Scan for the cell matching the given text and deliver its [X, Y] coordinate at center. 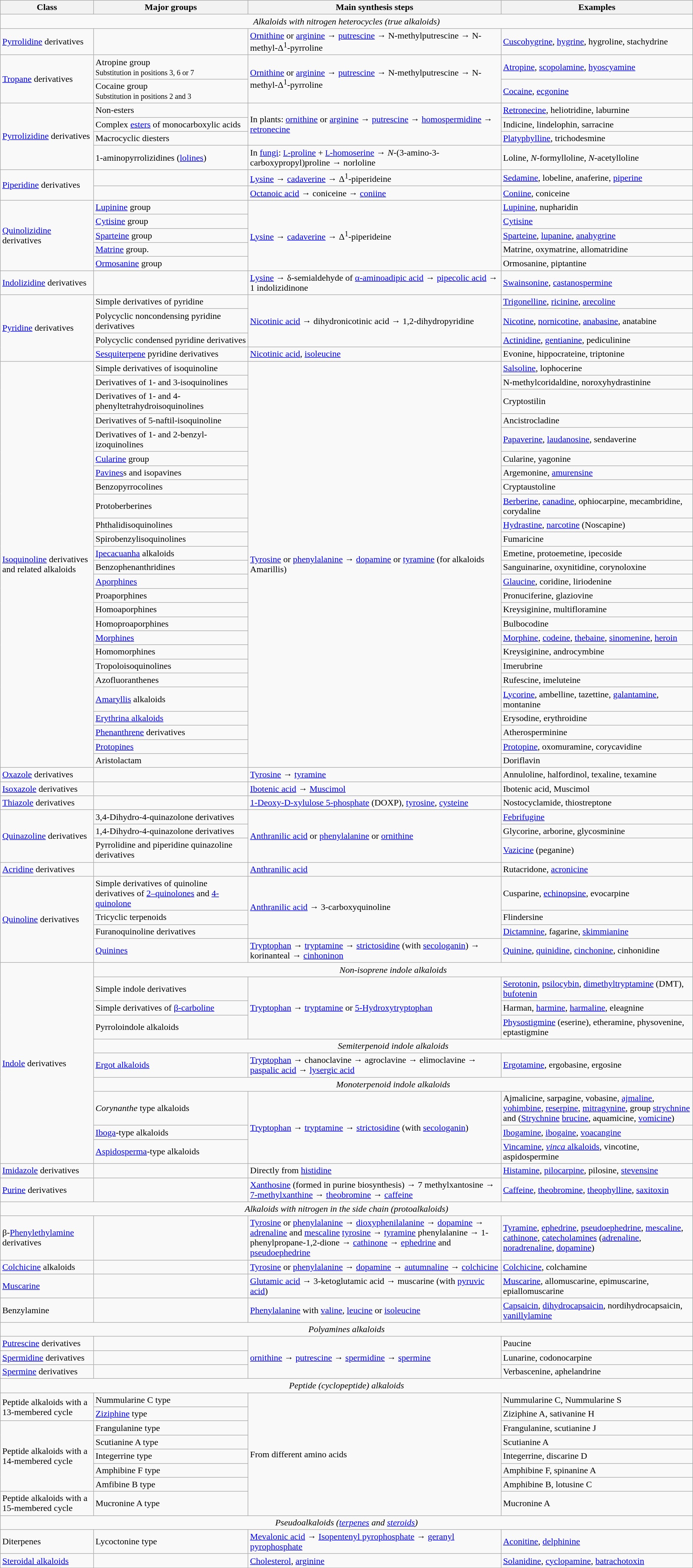
Tyrosine or phenylalanine → dopamine → autumnaline → colchicine [375, 1267]
Acridine derivatives [47, 869]
Imerubrine [597, 666]
Matrine, oxymatrine, allomatridine [597, 250]
Flindersine [597, 917]
Solanidine, cyclopamine, batrachotoxin [597, 1561]
Lunarine, codonocarpine [597, 1358]
Actinidine, gentianine, pediculinine [597, 340]
Amfibine B type [171, 1484]
Derivatives of 5-naftil-isoquinoline [171, 420]
Peptide alkaloids with a 14-membered cycle [47, 1456]
Cusparine, echinopsine, evocarpine [597, 893]
Tropane derivatives [47, 79]
Swainsonine, castanospermine [597, 283]
Colchicine, colchamine [597, 1267]
Tropoloisoquinolines [171, 666]
Diterpenes [47, 1541]
Nicotinic acid, isoleucine [375, 354]
Simple derivatives of isoquinoline [171, 368]
Dictamnine, fagarine, skimmianine [597, 931]
Bulbocodine [597, 624]
Pyrrolidine derivatives [47, 42]
Ergot alkaloids [171, 1065]
Indole derivatives [47, 1063]
Ormosanine, piptantine [597, 264]
Lycorine, ambelline, tazettine, galantamine, montanine [597, 699]
Pronuciferine, glaziovine [597, 595]
Monoterpenoid indole alkaloids [393, 1084]
Vincamine, vinca alkaloids, vincotine, aspidospermine [597, 1152]
Platyphylline, trichodesmine [597, 139]
Trigonelline, ricinine, arecoline [597, 302]
Corynanthe type alkaloids [171, 1108]
Atropine, scopolamine, hyoscyamine [597, 67]
Glutamic acid → 3-ketoglutamic acid → muscarine (with pyruvic acid) [375, 1286]
Polycyclic noncondensing pyridine derivatives [171, 321]
Simple derivatives of pyridine [171, 302]
Histamine, pilocarpine, pilosine, stevensine [597, 1171]
Xanthosine (formed in purine biosynthesis) → 7 methylxantosine → 7-methylxanthine → theobromine → caffeine [375, 1190]
Cytisine group [171, 221]
Frangulanine, scutianine J [597, 1428]
Simple derivatives of β-carboline [171, 1008]
Ziziphine A, sativanine H [597, 1414]
Loline, N-formylloline, N-acetylloline [597, 158]
Iboga-type alkaloids [171, 1132]
Sparteine group [171, 236]
Simple derivatives of quinoline derivatives of 2–quinolones and 4-quinolone [171, 893]
1-Deoxy-D-xylulose 5-phosphate (DOXP), tyrosine, cysteine [375, 803]
Caffeine, theobromine, theophylline, saxitoxin [597, 1190]
Nummularine C, Nummularine S [597, 1400]
Polyamines alkaloids [346, 1329]
Quinoline derivatives [47, 919]
Tryptophan → tryptamine → strictosidine (with secologanin) [375, 1127]
3,4-Dihydro-4-quinazolone derivatives [171, 817]
Examples [597, 7]
Verbascenine, aphelandrine [597, 1372]
Tricyclic terpenoids [171, 917]
Pseudoalkaloids (terpenes and steroids) [346, 1522]
Octanoic acid → coniceine → coniine [375, 193]
Derivatives of 1- and 4-phenyltetrahydroisoquinolines [171, 401]
Tyrosine or phenylalanine → dopamine or tyramine (for alkaloids Amarillis) [375, 564]
Salsoline, lophocerine [597, 368]
Phenylalanine with valine, leucine or isoleucine [375, 1310]
Putrescine derivatives [47, 1343]
Derivatives of 1- and 2-benzyl-izoquinolines [171, 439]
β-Phenylethylamine derivatives [47, 1238]
Aporphines [171, 581]
Alkaloids with nitrogen in the side chain (protoalkaloids) [346, 1209]
Pyridine derivatives [47, 328]
Rutacridone, acronicine [597, 869]
Cryptaustoline [597, 487]
Argemonine, amurensine [597, 473]
Pyrrolidine and piperidine quinazoline derivatives [171, 850]
1,4-Dihydro-4-quinazolone derivatives [171, 831]
Steroidal alkaloids [47, 1561]
Erythrina alkaloids [171, 718]
Rufescine, imeluteine [597, 680]
Aspidosperma-type alkaloids [171, 1152]
Spirobenzylisoquinolines [171, 539]
Cocaine group Substitution in positions 2 and 3 [171, 91]
Mevalonic acid → Isopentenyl pyrophosphate → geranyl pyrophosphate [375, 1541]
Febrifugine [597, 817]
Morphines [171, 638]
Kreysiginine, multifloramine [597, 610]
Oxazole derivatives [47, 775]
Quinolizidine derivatives [47, 235]
Vazicine (peganine) [597, 850]
Cocaine, ecgonine [597, 91]
Serotonin, psilocybin, dimethyltryptamine (DMT), bufotenin [597, 989]
Capsaicin, dihydrocapsaicin, nordihydrocapsaicin, vanillylamine [597, 1310]
Glycorine, arborine, glycosminine [597, 831]
Amaryllis alkaloids [171, 699]
Quinines [171, 950]
Berberine, canadine, ophiocarpine, mecambridine, corydaline [597, 506]
Morphine, codeine, thebaine, sinomenine, heroin [597, 638]
Muscarine [47, 1286]
In plants: ornithine or arginine → putrescine → homospermidine → retronecine [375, 124]
Integerrine type [171, 1456]
Peptide (cyclopeptide) alkaloids [346, 1386]
Nostocyclamide, thiostreptone [597, 803]
Mucronine A type [171, 1504]
Harman, harmine, harmaline, eleagnine [597, 1008]
Cytisine [597, 221]
Nummularine C type [171, 1400]
Protopines [171, 747]
In fungi: L-proline + L-homoserine → N-(3-amino-3-carboxypropyl)proline → norloline [375, 158]
From different amino acids [375, 1454]
Non-esters [171, 110]
Aristolactam [171, 761]
Coniine, coniceine [597, 193]
Nicotine, nornicotine, anabasine, anatabine [597, 321]
Semiterpenoid indole alkaloids [393, 1046]
Imidazole derivatives [47, 1171]
Physostigmine (eserine), etheramine, physovenine, eptastigmine [597, 1027]
Sedamine, lobeline, anaferine, piperine [597, 178]
Tyrosine → tyramine [375, 775]
Scutianine A type [171, 1442]
Lupinine, nupharidin [597, 207]
Ziziphine type [171, 1414]
Directly from histidine [375, 1171]
Ajmalicine, sarpagine, vobasine, ajmaline, yohimbine, reserpine, mitragynine, group strychnine and (Strychnine brucine, aquamicine, vomicine) [597, 1108]
Thiazole derivatives [47, 803]
Scutianine A [597, 1442]
Macrocyclic diesters [171, 139]
Indolizidine derivatives [47, 283]
Homoaporphines [171, 610]
Spermidine derivatives [47, 1358]
Isoxazole derivatives [47, 789]
Kreysiginine, androcymbine [597, 652]
Ancistrocladine [597, 420]
Homoproaporphines [171, 624]
Piperidine derivatives [47, 185]
Protopine, oxomuramine, corycavidine [597, 747]
Erysodine, erythroidine [597, 718]
Pyrroloindole alkaloids [171, 1027]
Ibotenic acid, Muscimol [597, 789]
Indicine, lindelophin, sarracine [597, 124]
Phenanthrene derivatives [171, 732]
Proaporphines [171, 595]
Isoquinoline derivatives and related alkaloids [47, 564]
Sparteine, lupanine, anahygrine [597, 236]
Evonine, hippocrateine, triptonine [597, 354]
Anthranilic acid → 3-carboxyquinoline [375, 907]
Non-isoprene indole alkaloids [393, 970]
Paviness and isopavines [171, 473]
Atropine groupSubstitution in positions 3, 6 or 7 [171, 67]
Retronecine, heliotridine, laburnine [597, 110]
Complex esters of monocarboxylic acids [171, 124]
Doriflavin [597, 761]
Fumaricine [597, 539]
Atherosperminine [597, 732]
Emetine, protoemetine, ipecoside [597, 553]
Peptide alkaloids with a 13-membered cycle [47, 1407]
Phthalidisoquinolines [171, 525]
Lupinine group [171, 207]
Lycoctonine type [171, 1541]
Amphibine F type [171, 1470]
Polycyclic condensed pyridine derivatives [171, 340]
Cularine, yagonine [597, 458]
Mucronine A [597, 1504]
Frangulanine type [171, 1428]
Sanguinarine, oxynitidine, corynoloxine [597, 567]
Cularine group [171, 458]
Tryptophan → tryptamine or 5-Hydroxytryptophan [375, 1008]
1-aminopyrrolizidines (lolines) [171, 158]
Tryptophan → tryptamine → strictosidine (with secologanin) → korinanteal → cinhoninon [375, 950]
Colchicine alkaloids [47, 1267]
Glaucine, coridine, liriodenine [597, 581]
Simple indole derivatives [171, 989]
Tryptophan → chanoclavine → agroclavine → elimoclavine → paspalic acid → lysergic acid [375, 1065]
Cholesterol, arginine [375, 1561]
Anthranilic acid [375, 869]
Integerrine, discarine D [597, 1456]
Protoberberines [171, 506]
Cryptostilin [597, 401]
Aconitine, delphinine [597, 1541]
Benzopyrrocolines [171, 487]
Class [47, 7]
Papaverine, laudanosine, sendaverine [597, 439]
Alkaloids with nitrogen heterocycles (true alkaloids) [346, 21]
Hydrastine, narcotine (Noscapine) [597, 525]
Purine derivatives [47, 1190]
Ergotamine, ergobasine, ergosine [597, 1065]
Ibogamine, ibogaine, voacangine [597, 1132]
ornithine → putrescine → spermidine → spermine [375, 1357]
Spermine derivatives [47, 1372]
Benzophenanthridines [171, 567]
Main synthesis steps [375, 7]
Nicotinic acid → dihydronicotinic acid → 1,2-dihydropyridine [375, 321]
Homomorphines [171, 652]
Amphibine B, lotusine C [597, 1484]
Anthranilic acid or phenylalanine or ornithine [375, 836]
Ormosanine group [171, 264]
Matrine group. [171, 250]
Furanoquinoline derivatives [171, 931]
Azofluoranthenes [171, 680]
Quinazoline derivatives [47, 836]
Muscarine, allomuscarine, epimuscarine, epiallomuscarine [597, 1286]
Paucine [597, 1343]
Tyramine, ephedrine, pseudoephedrine, mescaline, cathinone, catecholamines (adrenaline, noradrenaline, dopamine) [597, 1238]
Ibotenic acid → Muscimol [375, 789]
Amphibine F, spinanine A [597, 1470]
Cuscohygrine, hygrine, hygroline, stachydrine [597, 42]
Quinine, quinidine, cinchonine, cinhonidine [597, 950]
N-methylcoridaldine, noroxyhydrastinine [597, 382]
Pyrrolizidine derivatives [47, 136]
Derivatives of 1- and 3-isoquinolines [171, 382]
Ipecacuanha alkaloids [171, 553]
Sesquiterpene pyridine derivatives [171, 354]
Lysine → δ-semialdehyde of α-aminoadipic acid → pipecolic acid → 1 indolizidinone [375, 283]
Annuloline, halfordinol, texaline, texamine [597, 775]
Major groups [171, 7]
Benzylamine [47, 1310]
Peptide alkaloids with a 15-membered cycle [47, 1504]
